Pinpoint the cell where the given text exists, returning its (x, y) midpoint coordinate. 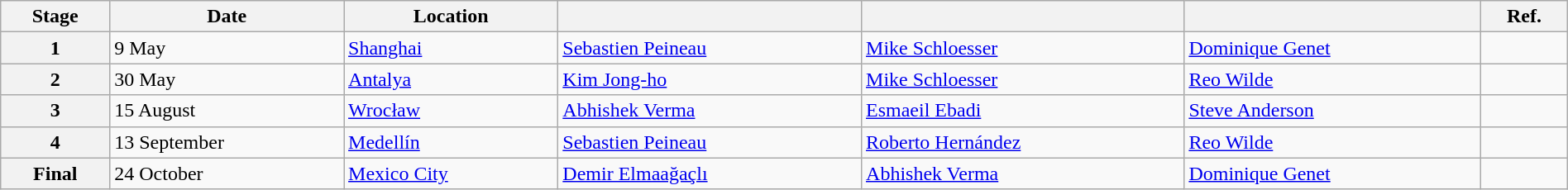
Medellín (452, 142)
Kim Jong-ho (710, 79)
15 August (227, 111)
1 (55, 48)
2 (55, 79)
Wrocław (452, 111)
Demir Elmaağaçlı (710, 173)
30 May (227, 79)
4 (55, 142)
13 September (227, 142)
Stage (55, 17)
9 May (227, 48)
Roberto Hernández (1023, 142)
Ref. (1524, 17)
Shanghai (452, 48)
Antalya (452, 79)
Final (55, 173)
Location (452, 17)
24 October (227, 173)
Steve Anderson (1333, 111)
3 (55, 111)
Mexico City (452, 173)
Esmaeil Ebadi (1023, 111)
Date (227, 17)
